Determine the [x, y] coordinate at the center of the cell enclosing the given text.  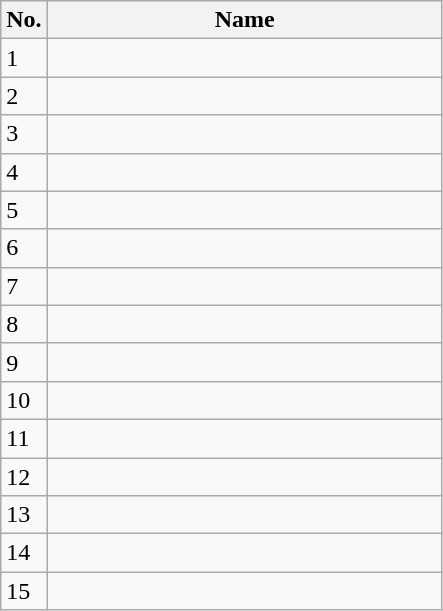
10 [24, 400]
14 [24, 553]
3 [24, 134]
13 [24, 515]
No. [24, 20]
12 [24, 477]
7 [24, 286]
11 [24, 438]
6 [24, 248]
8 [24, 324]
1 [24, 58]
5 [24, 210]
2 [24, 96]
4 [24, 172]
15 [24, 591]
Name [244, 20]
9 [24, 362]
